Extract the (x, y) coordinate from the center of the cell holding the provided text.  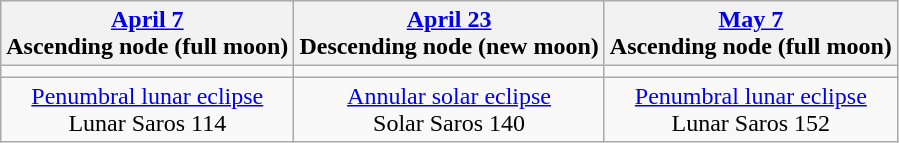
April 7Ascending node (full moon) (148, 34)
Penumbral lunar eclipseLunar Saros 152 (750, 110)
May 7Ascending node (full moon) (750, 34)
Annular solar eclipseSolar Saros 140 (449, 110)
April 23Descending node (new moon) (449, 34)
Penumbral lunar eclipseLunar Saros 114 (148, 110)
